Provide the [x, y] coordinate of the cell's center where the given text is located.  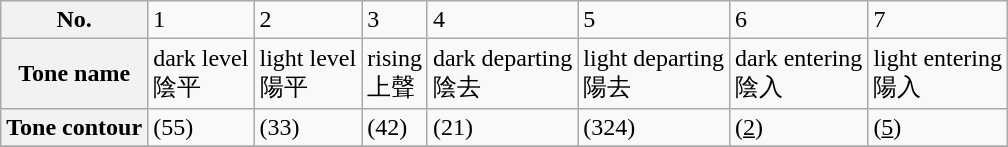
6 [798, 20]
(2) [798, 127]
(33) [308, 127]
(42) [395, 127]
dark departing陰去 [502, 74]
No. [74, 20]
(21) [502, 127]
light entering陽入 [938, 74]
5 [654, 20]
(5) [938, 127]
2 [308, 20]
4 [502, 20]
rising上聲 [395, 74]
3 [395, 20]
Tone contour [74, 127]
dark entering陰入 [798, 74]
light departing陽去 [654, 74]
1 [201, 20]
(55) [201, 127]
Tone name [74, 74]
7 [938, 20]
(324) [654, 127]
dark level陰平 [201, 74]
light level陽平 [308, 74]
